Determine the (x, y) coordinate at the center of the cell enclosing the given text.  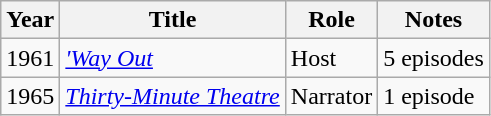
'Way Out (172, 58)
1965 (30, 96)
1961 (30, 58)
Year (30, 20)
Thirty-Minute Theatre (172, 96)
Notes (434, 20)
Host (331, 58)
5 episodes (434, 58)
Role (331, 20)
Narrator (331, 96)
1 episode (434, 96)
Title (172, 20)
